Pinpoint the cell where the given text exists, returning its [X, Y] midpoint coordinate. 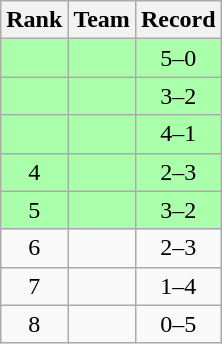
5 [34, 210]
Record [178, 20]
Team [102, 20]
1–4 [178, 286]
0–5 [178, 324]
4–1 [178, 134]
5–0 [178, 58]
6 [34, 248]
7 [34, 286]
4 [34, 172]
Rank [34, 20]
8 [34, 324]
